Identify which cell holds the provided text, then report its [x, y] central coordinate. 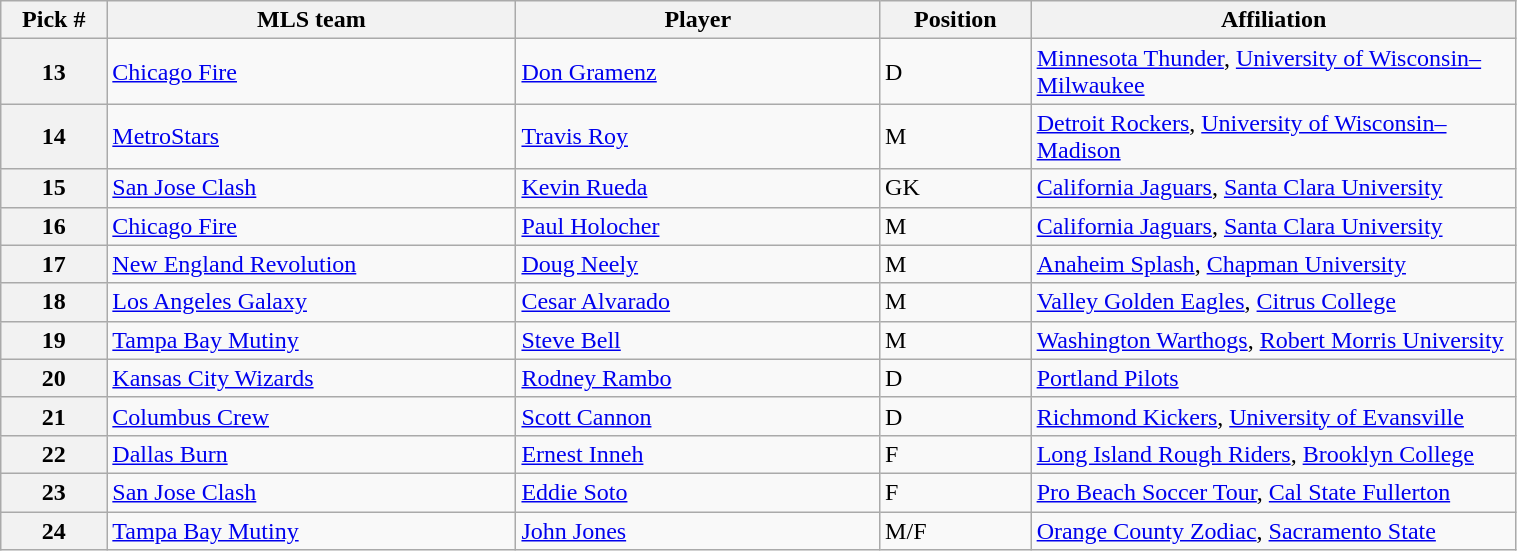
24 [54, 531]
Detroit Rockers, University of Wisconsin–Madison [1274, 136]
M/F [956, 531]
17 [54, 264]
22 [54, 454]
Richmond Kickers, University of Evansville [1274, 416]
Affiliation [1274, 20]
GK [956, 188]
Paul Holocher [698, 226]
Orange County Zodiac, Sacramento State [1274, 531]
Player [698, 20]
Steve Bell [698, 340]
Washington Warthogs, Robert Morris University [1274, 340]
21 [54, 416]
Portland Pilots [1274, 378]
Rodney Rambo [698, 378]
Position [956, 20]
23 [54, 492]
Anaheim Splash, Chapman University [1274, 264]
MetroStars [312, 136]
Long Island Rough Riders, Brooklyn College [1274, 454]
20 [54, 378]
MLS team [312, 20]
John Jones [698, 531]
Scott Cannon [698, 416]
Pro Beach Soccer Tour, Cal State Fullerton [1274, 492]
13 [54, 72]
Columbus Crew [312, 416]
Kevin Rueda [698, 188]
16 [54, 226]
14 [54, 136]
Pick # [54, 20]
Valley Golden Eagles, Citrus College [1274, 302]
Eddie Soto [698, 492]
Cesar Alvarado [698, 302]
Doug Neely [698, 264]
18 [54, 302]
Kansas City Wizards [312, 378]
Minnesota Thunder, University of Wisconsin–Milwaukee [1274, 72]
Don Gramenz [698, 72]
19 [54, 340]
Dallas Burn [312, 454]
Ernest Inneh [698, 454]
New England Revolution [312, 264]
15 [54, 188]
Travis Roy [698, 136]
Los Angeles Galaxy [312, 302]
